Locate the cell with the specified text and output its [x, y] center coordinate. 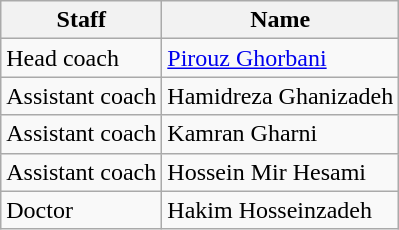
Kamran Gharni [280, 134]
Pirouz Ghorbani [280, 58]
Hamidreza Ghanizadeh [280, 96]
Name [280, 20]
Hakim Hosseinzadeh [280, 210]
Doctor [82, 210]
Hossein Mir Hesami [280, 172]
Staff [82, 20]
Head coach [82, 58]
